Determine the (x, y) coordinate at the center of the cell enclosing the given text.  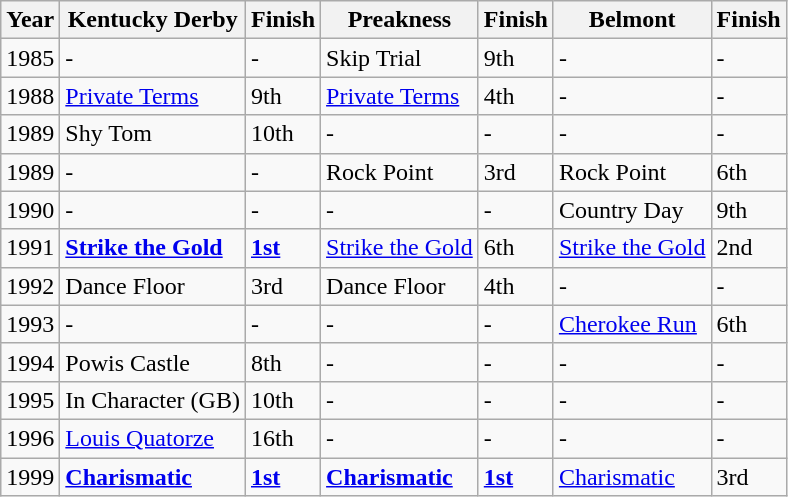
Skip Trial (400, 58)
Kentucky Derby (153, 20)
Cherokee Run (632, 324)
1985 (30, 58)
1993 (30, 324)
8th (282, 362)
1992 (30, 286)
1999 (30, 477)
Preakness (400, 20)
Year (30, 20)
Powis Castle (153, 362)
2nd (748, 248)
1990 (30, 210)
1994 (30, 362)
Country Day (632, 210)
16th (282, 438)
Louis Quatorze (153, 438)
1995 (30, 400)
In Character (GB) (153, 400)
1996 (30, 438)
Belmont (632, 20)
1988 (30, 96)
1991 (30, 248)
Shy Tom (153, 134)
